Identify which cell holds the provided text, then report its [x, y] central coordinate. 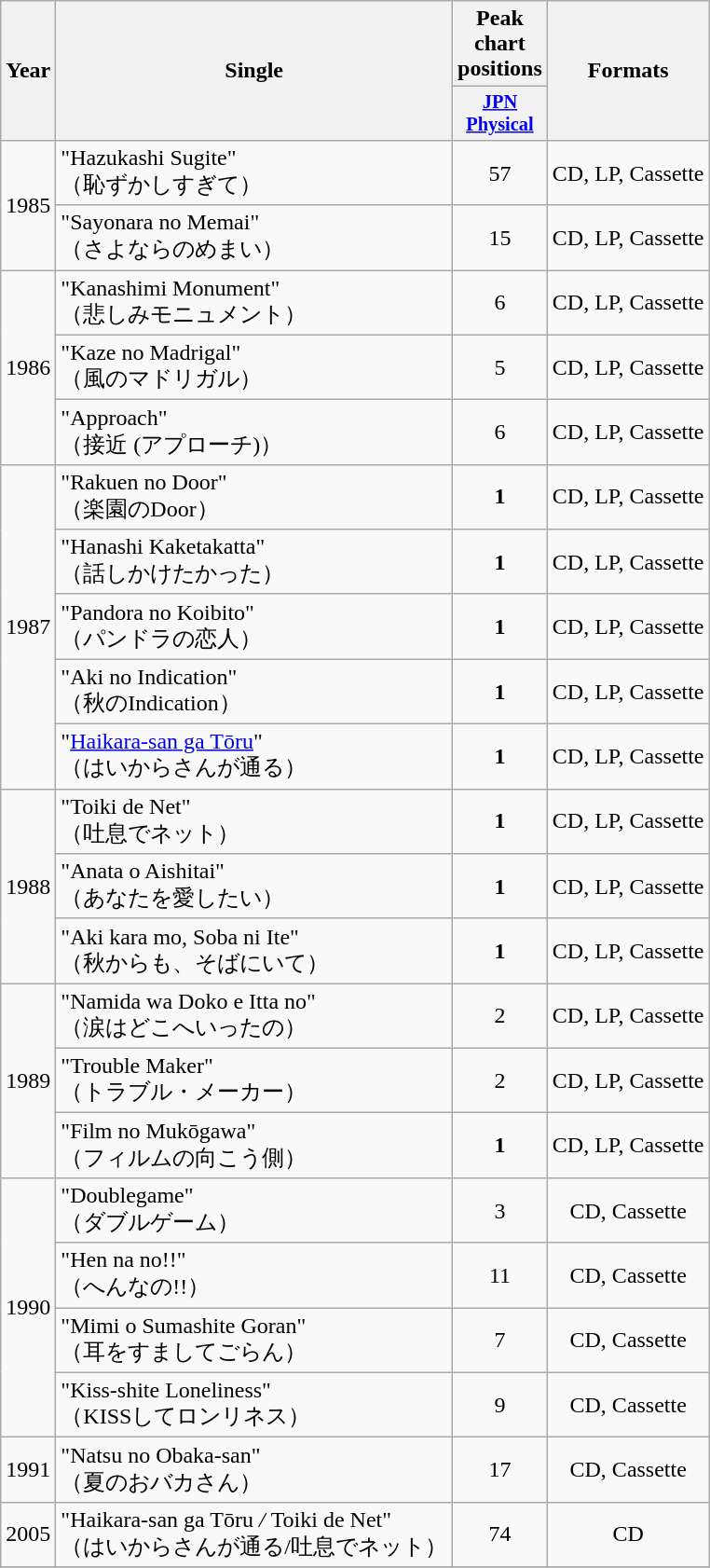
"Film no Mukōgawa"（フィルムの向こう側） [254, 1146]
"Aki kara mo, Soba ni Ite"（秋からも、そばにいて） [254, 951]
"Pandora no Koibito"（パンドラの恋人） [254, 626]
"Rakuen no Door"（楽園のDoor） [254, 497]
1990 [28, 1307]
"Trouble Maker"（トラブル・メーカー） [254, 1080]
17 [500, 1470]
"Aki no Indication"（秋のIndication） [254, 692]
"Sayonara no Memai"（さよならのめまい） [254, 238]
"Kaze no Madrigal"（風のマドリガル） [254, 367]
74 [500, 1534]
"Mimi o Sumashite Goran"（耳をすましてごらん） [254, 1341]
"Kiss-shite Loneliness"（KISSしてロンリネス） [254, 1405]
7 [500, 1341]
"Approach"（接近 (アプローチ)） [254, 433]
"Natsu no Obaka-san"（夏のおバカさん） [254, 1470]
"Hen na no!!"（へんなの!!） [254, 1275]
1986 [28, 367]
5 [500, 367]
"Hazukashi Sugite"（恥ずかしすぎて） [254, 172]
JPNPhysical [500, 114]
9 [500, 1405]
"Hanashi Kaketakatta"（話しかけたかった） [254, 562]
11 [500, 1275]
2005 [28, 1534]
1985 [28, 205]
15 [500, 238]
CD [628, 1534]
"Toiki de Net"（吐息でネット） [254, 821]
"Doublegame"（ダブルゲーム） [254, 1210]
"Namida wa Doko e Itta no"（涙はどこへいったの） [254, 1016]
Peak chart positions [500, 44]
3 [500, 1210]
"Haikara-san ga Tōru / Toiki de Net"（はいからさんが通る/吐息でネット） [254, 1534]
Year [28, 71]
Single [254, 71]
57 [500, 172]
1989 [28, 1081]
1987 [28, 626]
"Kanashimi Monument"（悲しみモニュメント） [254, 303]
"Anata o Aishitai"（あなたを愛したい） [254, 887]
1991 [28, 1470]
"Haikara-san ga Tōru"（はいからさんが通る） [254, 757]
Formats [628, 71]
1988 [28, 886]
